Determine the [X, Y] coordinate at the center of the cell enclosing the given text.  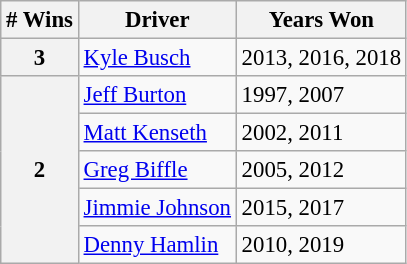
Jeff Burton [157, 95]
# Wins [40, 20]
Jimmie Johnson [157, 208]
Matt Kenseth [157, 133]
2005, 2012 [321, 170]
2002, 2011 [321, 133]
2015, 2017 [321, 208]
Kyle Busch [157, 58]
Driver [157, 20]
Denny Hamlin [157, 245]
2010, 2019 [321, 245]
1997, 2007 [321, 95]
3 [40, 58]
Greg Biffle [157, 170]
Years Won [321, 20]
2013, 2016, 2018 [321, 58]
2 [40, 170]
